Locate the cell with the specified text and output its [X, Y] center coordinate. 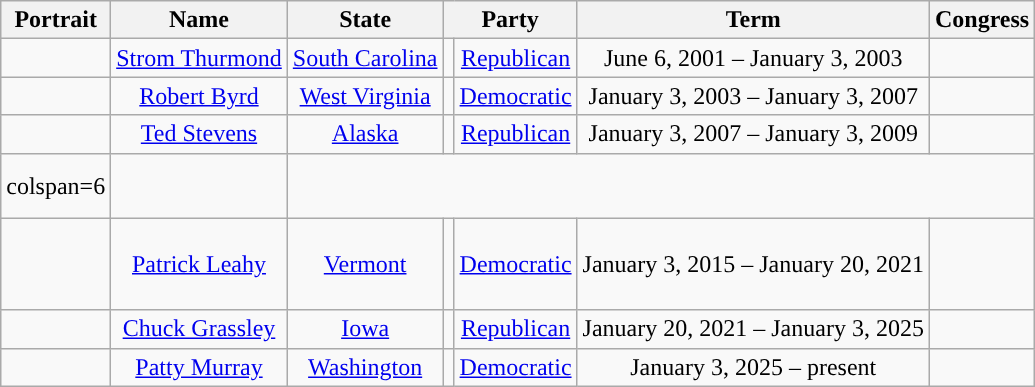
Vermont [365, 264]
January 20, 2021 – January 3, 2025 [753, 329]
Patty Murray [200, 367]
Portrait [56, 20]
Robert Byrd [200, 96]
January 3, 2025 – present [753, 367]
West Virginia [365, 96]
State [365, 20]
Alaska [365, 134]
South Carolina [365, 58]
Party [510, 20]
Ted Stevens [200, 134]
Iowa [365, 329]
Washington [365, 367]
January 3, 2007 – January 3, 2009 [753, 134]
Term [753, 20]
January 3, 2015 – January 20, 2021 [753, 264]
June 6, 2001 – January 3, 2003 [753, 58]
colspan=6 [56, 186]
Chuck Grassley [200, 329]
January 3, 2003 – January 3, 2007 [753, 96]
Congress [982, 20]
Patrick Leahy [200, 264]
Strom Thurmond [200, 58]
Name [200, 20]
